Find where the given text appears and provide that cell's center as (x, y) coordinate. 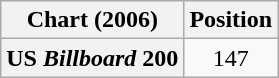
Position (231, 20)
147 (231, 58)
US Billboard 200 (92, 58)
Chart (2006) (92, 20)
